Capture the cell that displays the provided text and extract its (x, y) central coordinate. 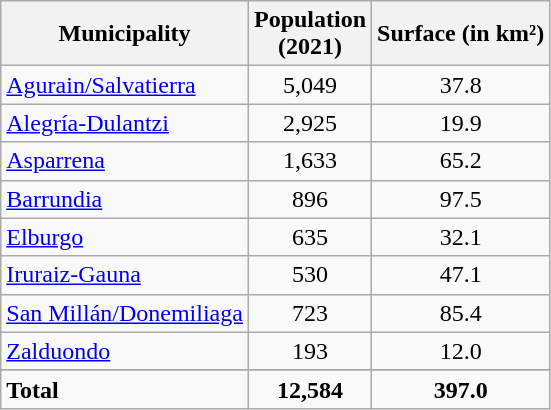
397.0 (461, 389)
32.1 (461, 237)
Zalduondo (125, 351)
Elburgo (125, 237)
37.8 (461, 85)
47.1 (461, 275)
Total (125, 389)
Asparrena (125, 161)
12,584 (310, 389)
Barrundia (125, 199)
530 (310, 275)
Municipality (125, 34)
896 (310, 199)
193 (310, 351)
2,925 (310, 123)
635 (310, 237)
19.9 (461, 123)
Surface (in km²) (461, 34)
Iruraiz-Gauna (125, 275)
5,049 (310, 85)
Agurain/Salvatierra (125, 85)
Alegría-Dulantzi (125, 123)
97.5 (461, 199)
723 (310, 313)
12.0 (461, 351)
65.2 (461, 161)
Population(2021) (310, 34)
San Millán/Donemiliaga (125, 313)
85.4 (461, 313)
1,633 (310, 161)
